Return the (x, y) coordinate for the center point of the cell that contains the specified text.  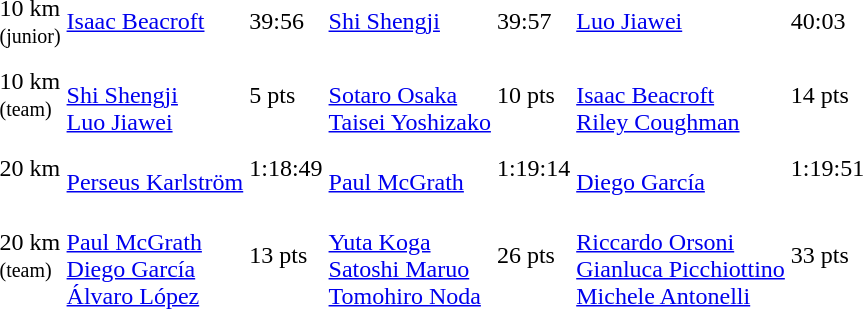
1:18:49 (286, 168)
Isaac BeacroftRiley Coughman (681, 95)
Shi ShengjiLuo Jiawei (155, 95)
Paul McGrath (410, 168)
Sotaro OsakaTaisei Yoshizako (410, 95)
Diego García (681, 168)
Perseus Karlström (155, 168)
1:19:14 (533, 168)
10 pts (533, 95)
5 pts (286, 95)
